Scan for the cell matching the given text and deliver its (X, Y) coordinate at center. 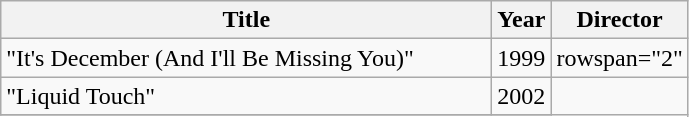
"Liquid Touch" (246, 96)
"It's December (And I'll Be Missing You)" (246, 58)
Title (246, 20)
1999 (522, 58)
Director (620, 20)
2002 (522, 96)
rowspan="2" (620, 58)
Year (522, 20)
